From the cell containing the given text, extract its center point as [x, y] coordinate. 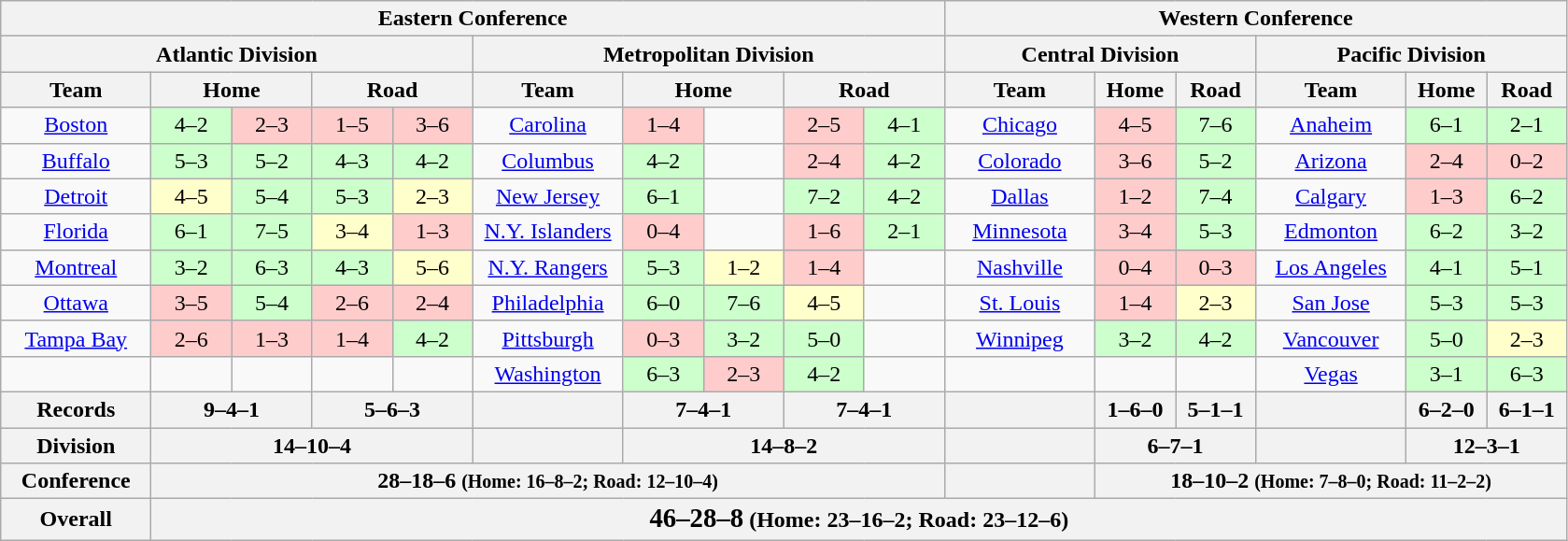
Columbus [547, 161]
18–10–2 (Home: 7–8–0; Road: 11–2–2) [1330, 481]
Winnipeg [1020, 338]
Ottawa [77, 303]
Division [77, 446]
Boston [77, 125]
5–1–1 [1215, 409]
9–4–1 [232, 409]
Florida [77, 232]
New Jersey [547, 196]
3–5 [191, 303]
5–1 [1527, 267]
Western Conference [1255, 19]
5–6–3 [392, 409]
Buffalo [77, 161]
Pittsburgh [547, 338]
Edmonton [1332, 232]
Montreal [77, 267]
Chicago [1020, 125]
Conference [77, 481]
0–2 [1527, 161]
Colorado [1020, 161]
7–5 [272, 232]
46–28–8 (Home: 23–16–2; Road: 23–12–6) [859, 520]
28–18–6 (Home: 16–8–2; Road: 12–10–4) [548, 481]
6–0 [663, 303]
7–2 [824, 196]
Anaheim [1332, 125]
N.Y. Rangers [547, 267]
3–1 [1447, 374]
Metropolitan Division [708, 54]
Minnesota [1020, 232]
12–3–1 [1487, 446]
6–1–1 [1527, 409]
Overall [77, 520]
Vegas [1332, 374]
Philadelphia [547, 303]
Detroit [77, 196]
Eastern Conference [473, 19]
Vancouver [1332, 338]
Nashville [1020, 267]
14–8–2 [784, 446]
1–6–0 [1135, 409]
Atlantic Division [237, 54]
1–6 [824, 232]
N.Y. Islanders [547, 232]
1–5 [352, 125]
Los Angeles [1332, 267]
Records [77, 409]
Tampa Bay [77, 338]
San Jose [1332, 303]
Washington [547, 374]
Arizona [1332, 161]
St. Louis [1020, 303]
Pacific Division [1412, 54]
Dallas [1020, 196]
7–4 [1215, 196]
6–2–0 [1447, 409]
5–6 [432, 267]
Calgary [1332, 196]
14–10–4 [312, 446]
Carolina [547, 125]
2–5 [824, 125]
6–7–1 [1175, 446]
Central Division [1100, 54]
